Capture the cell that displays the provided text and extract its (X, Y) central coordinate. 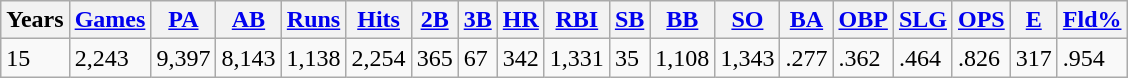
HR (520, 20)
BB (682, 20)
67 (478, 58)
1,138 (314, 58)
E (1034, 20)
2,254 (378, 58)
SLG (922, 20)
Years (35, 20)
317 (1034, 58)
35 (629, 58)
2,243 (110, 58)
15 (35, 58)
OBP (863, 20)
Games (110, 20)
1,331 (576, 58)
1,343 (748, 58)
.464 (922, 58)
Hits (378, 20)
AB (248, 20)
SB (629, 20)
1,108 (682, 58)
Fld% (1092, 20)
OPS (981, 20)
.826 (981, 58)
.954 (1092, 58)
365 (434, 58)
SO (748, 20)
Runs (314, 20)
3B (478, 20)
.362 (863, 58)
.277 (806, 58)
PA (184, 20)
342 (520, 58)
RBI (576, 20)
8,143 (248, 58)
2B (434, 20)
9,397 (184, 58)
BA (806, 20)
